Extract the [X, Y] coordinate from the center of the cell holding the provided text.  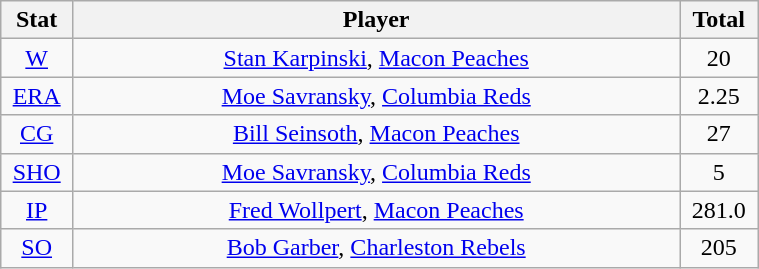
20 [719, 58]
W [37, 58]
205 [719, 248]
Bill Seinsoth, Macon Peaches [376, 134]
IP [37, 210]
Player [376, 20]
ERA [37, 96]
Stan Karpinski, Macon Peaches [376, 58]
27 [719, 134]
5 [719, 172]
Bob Garber, Charleston Rebels [376, 248]
CG [37, 134]
Total [719, 20]
281.0 [719, 210]
Stat [37, 20]
SO [37, 248]
2.25 [719, 96]
SHO [37, 172]
Fred Wollpert, Macon Peaches [376, 210]
